Determine the (x, y) coordinate at the center of the cell enclosing the given text.  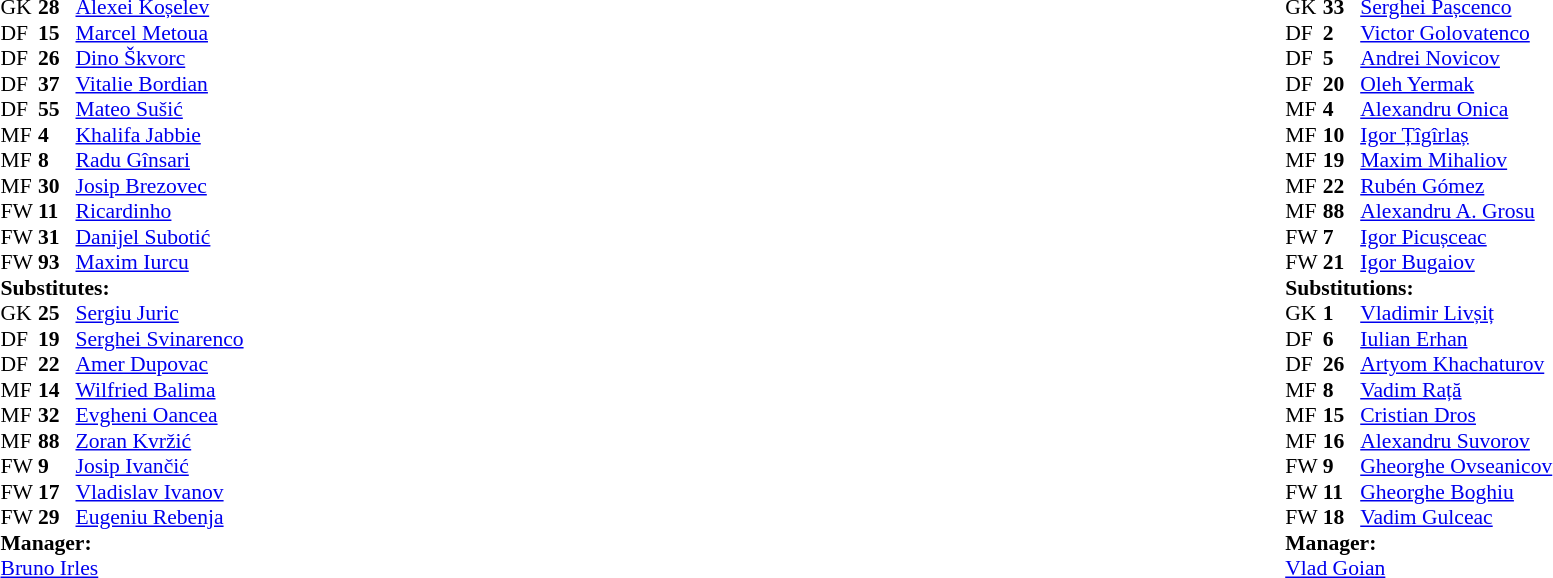
30 (57, 186)
Marcel Metoua (160, 33)
2 (1342, 33)
6 (1342, 339)
Khalifa Jabbie (160, 135)
Victor Golovatenco (1456, 33)
55 (57, 109)
Alexandru Suvorov (1456, 441)
Vadim Gulceac (1456, 517)
32 (57, 415)
25 (57, 313)
16 (1342, 441)
31 (57, 237)
Evgheni Oancea (160, 415)
Zoran Kvržić (160, 441)
Amer Dupovac (160, 365)
Radu Gînsari (160, 161)
Mateo Sušić (160, 109)
Eugeniu Rebenja (160, 517)
Oleh Yermak (1456, 84)
Josip Brezovec (160, 186)
14 (57, 390)
10 (1342, 135)
Substitutes: (122, 288)
20 (1342, 84)
Gheorghe Boghiu (1456, 492)
Artyom Khachaturov (1456, 365)
Vitalie Bordian (160, 84)
Iulian Erhan (1456, 339)
93 (57, 263)
1 (1342, 313)
Cristian Dros (1456, 415)
Maxim Mihaliov (1456, 161)
29 (57, 517)
7 (1342, 237)
Vladimir Livșiț (1456, 313)
Dino Škvorc (160, 59)
Igor Picușceac (1456, 237)
18 (1342, 517)
Serghei Svinarenco (160, 339)
Vadim Rață (1456, 390)
Rubén Gómez (1456, 186)
Maxim Iurcu (160, 263)
Igor Țîgîrlaș (1456, 135)
5 (1342, 59)
Ricardinho (160, 211)
Sergiu Juric (160, 313)
Alexandru Onica (1456, 109)
17 (57, 492)
Josip Ivančić (160, 467)
Alexandru A. Grosu (1456, 211)
Andrei Novicov (1456, 59)
37 (57, 84)
21 (1342, 263)
Substitutions: (1418, 288)
Igor Bugaiov (1456, 263)
Wilfried Balima (160, 390)
Danijel Subotić (160, 237)
Vladislav Ivanov (160, 492)
Gheorghe Ovseanicov (1456, 467)
